For the text-containing cell, return its midpoint in (x, y) coordinate format. 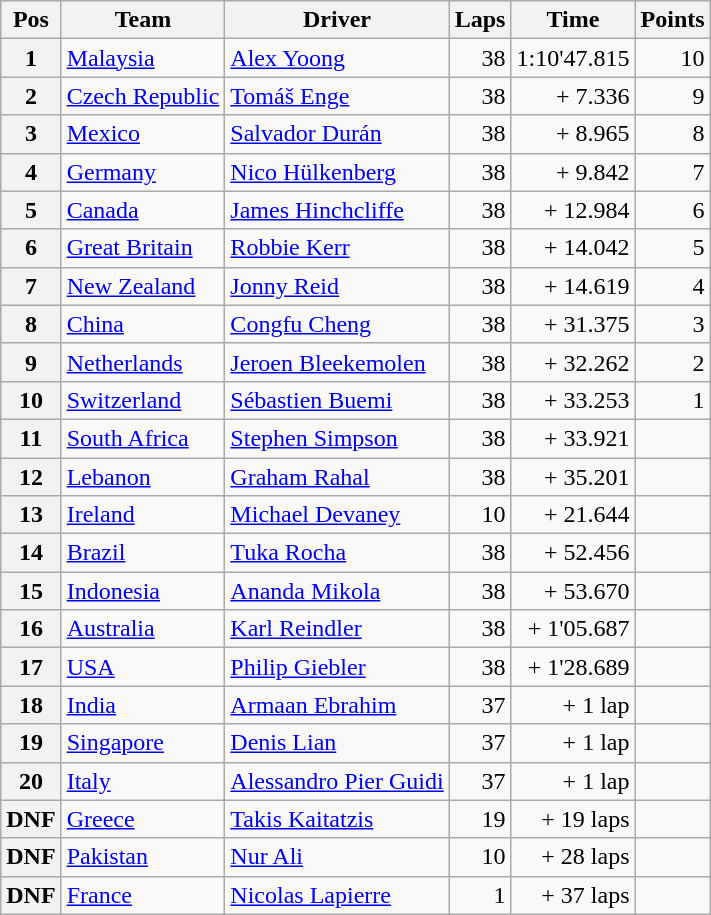
+ 53.670 (573, 591)
Denis Lian (337, 743)
France (143, 895)
18 (31, 705)
Singapore (143, 743)
Salvador Durán (337, 134)
+ 31.375 (573, 324)
+ 19 laps (573, 819)
+ 33.921 (573, 438)
Time (573, 20)
James Hinchcliffe (337, 210)
Tuka Rocha (337, 553)
USA (143, 667)
Jeroen Bleekemolen (337, 362)
Netherlands (143, 362)
Ananda Mikola (337, 591)
Karl Reindler (337, 629)
Greece (143, 819)
Graham Rahal (337, 477)
Jonny Reid (337, 286)
Philip Giebler (337, 667)
+ 28 laps (573, 857)
Nico Hülkenberg (337, 172)
Sébastien Buemi (337, 400)
+ 32.262 (573, 362)
Takis Kaitatzis (337, 819)
20 (31, 781)
Pos (31, 20)
Ireland (143, 515)
Lebanon (143, 477)
+ 1'28.689 (573, 667)
New Zealand (143, 286)
+ 33.253 (573, 400)
+ 8.965 (573, 134)
Team (143, 20)
14 (31, 553)
Brazil (143, 553)
Italy (143, 781)
+ 7.336 (573, 96)
Czech Republic (143, 96)
Points (672, 20)
+ 9.842 (573, 172)
Michael Devaney (337, 515)
+ 14.042 (573, 248)
+ 1'05.687 (573, 629)
Nicolas Lapierre (337, 895)
Mexico (143, 134)
Australia (143, 629)
Switzerland (143, 400)
India (143, 705)
Nur Ali (337, 857)
12 (31, 477)
Tomáš Enge (337, 96)
Alex Yoong (337, 58)
Canada (143, 210)
Pakistan (143, 857)
13 (31, 515)
1:10'47.815 (573, 58)
15 (31, 591)
Malaysia (143, 58)
17 (31, 667)
Armaan Ebrahim (337, 705)
11 (31, 438)
Indonesia (143, 591)
Stephen Simpson (337, 438)
Laps (480, 20)
+ 21.644 (573, 515)
Driver (337, 20)
+ 35.201 (573, 477)
16 (31, 629)
Great Britain (143, 248)
+ 14.619 (573, 286)
China (143, 324)
+ 52.456 (573, 553)
Alessandro Pier Guidi (337, 781)
Congfu Cheng (337, 324)
Robbie Kerr (337, 248)
+ 37 laps (573, 895)
South Africa (143, 438)
+ 12.984 (573, 210)
Germany (143, 172)
